Output the [x, y] coordinate of the center of the cell containing the given text.  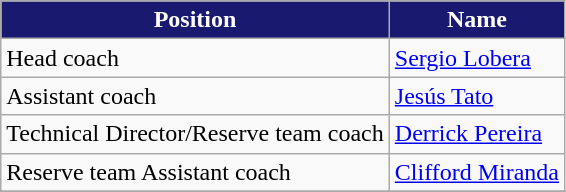
Derrick Pereira [476, 134]
Technical Director/Reserve team coach [196, 134]
Clifford Miranda [476, 172]
Reserve team Assistant coach [196, 172]
Head coach [196, 58]
Name [476, 20]
Jesús Tato [476, 96]
Assistant coach [196, 96]
Sergio Lobera [476, 58]
Position [196, 20]
